From the cell containing the given text, extract its center point as [X, Y] coordinate. 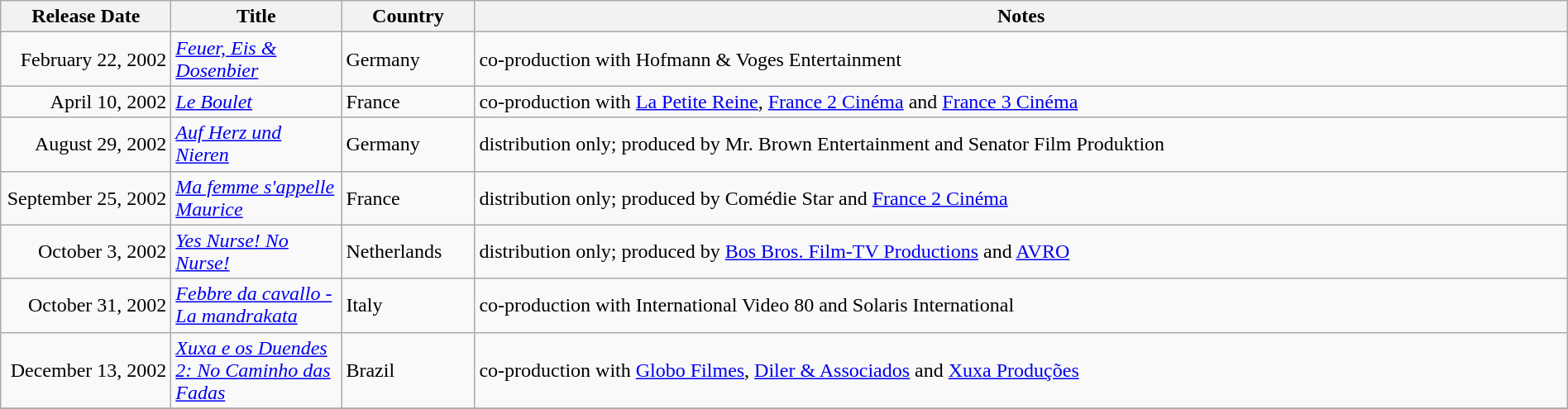
September 25, 2002 [86, 198]
Yes Nurse! No Nurse! [256, 251]
Le Boulet [256, 102]
October 3, 2002 [86, 251]
Auf Herz und Nieren [256, 144]
August 29, 2002 [86, 144]
Release Date [86, 17]
Feuer, Eis & Dosenbier [256, 59]
co-production with Hofmann & Voges Entertainment [1021, 59]
Ma femme s'appelle Maurice [256, 198]
December 13, 2002 [86, 370]
Febbre da cavallo - La mandrakata [256, 306]
Brazil [409, 370]
distribution only; produced by Mr. Brown Entertainment and Senator Film Produktion [1021, 144]
Italy [409, 306]
co-production with International Video 80 and Solaris International [1021, 306]
October 31, 2002 [86, 306]
Country [409, 17]
February 22, 2002 [86, 59]
co-production with Globo Filmes, Diler & Associados and Xuxa Produções [1021, 370]
Xuxa e os Duendes 2: No Caminho das Fadas [256, 370]
Notes [1021, 17]
co-production with La Petite Reine, France 2 Cinéma and France 3 Cinéma [1021, 102]
distribution only; produced by Bos Bros. Film-TV Productions and AVRO [1021, 251]
Title [256, 17]
April 10, 2002 [86, 102]
Netherlands [409, 251]
distribution only; produced by Comédie Star and France 2 Cinéma [1021, 198]
